Locate the cell with the specified text and output its (x, y) center coordinate. 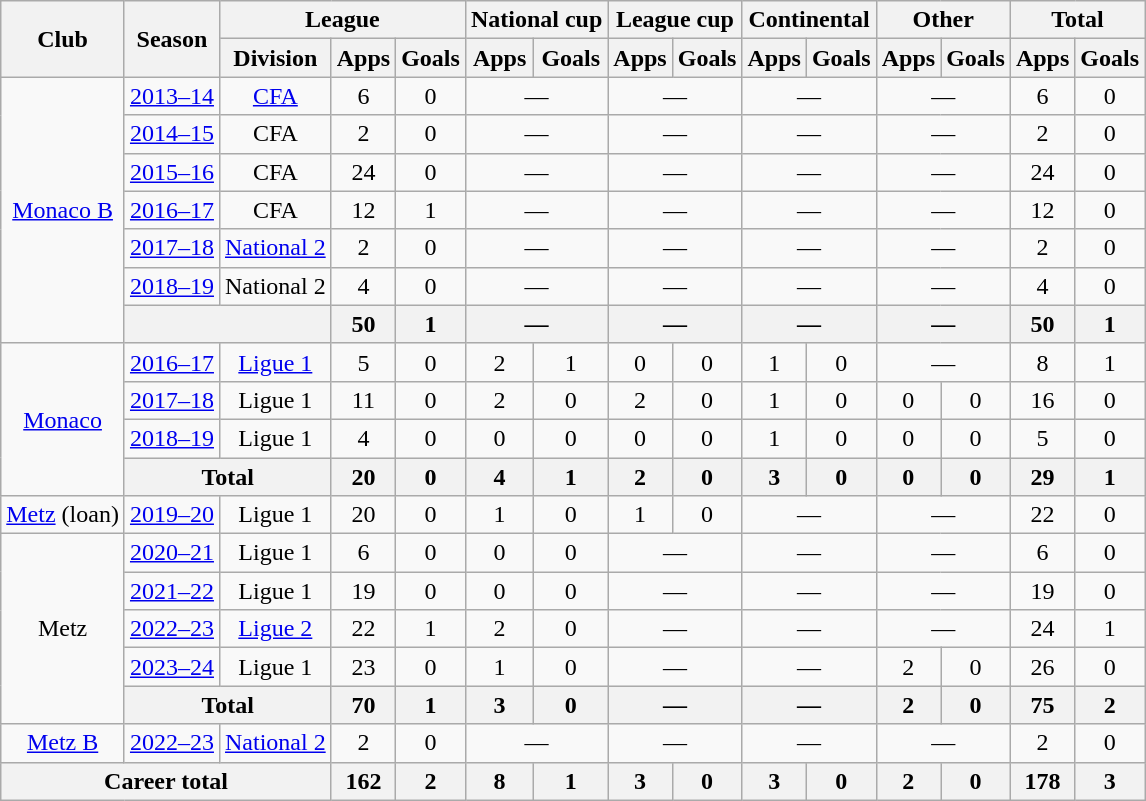
2019–20 (172, 515)
Season (172, 39)
Metz (63, 629)
Metz (loan) (63, 515)
23 (363, 667)
70 (363, 705)
Continental (809, 20)
Monaco B (63, 210)
162 (363, 781)
Ligue 2 (275, 629)
National cup (536, 20)
League cup (675, 20)
League (342, 20)
11 (363, 400)
2014–15 (172, 134)
Metz B (63, 743)
2020–21 (172, 553)
Other (943, 20)
2015–16 (172, 172)
16 (1042, 400)
178 (1042, 781)
2023–24 (172, 667)
Club (63, 39)
Division (275, 58)
Monaco (63, 419)
2013–14 (172, 96)
75 (1042, 705)
26 (1042, 667)
Career total (166, 781)
2021–22 (172, 591)
29 (1042, 477)
